Determine the (X, Y) coordinate at the center of the cell enclosing the given text.  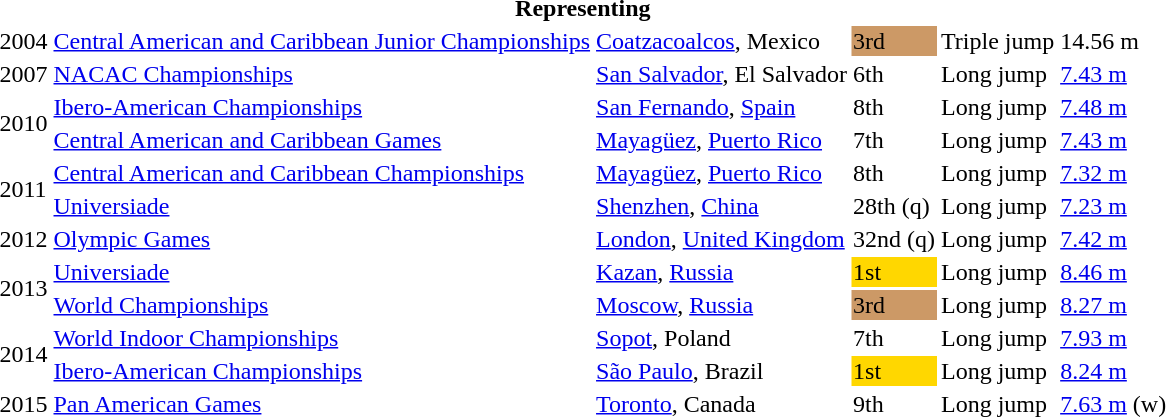
World Indoor Championships (322, 338)
Shenzhen, China (722, 206)
Olympic Games (322, 239)
Sopot, Poland (722, 338)
6th (894, 74)
Central American and Caribbean Junior Championships (322, 41)
Moscow, Russia (722, 305)
32nd (q) (894, 239)
28th (q) (894, 206)
World Championships (322, 305)
Central American and Caribbean Championships (322, 173)
Kazan, Russia (722, 272)
San Salvador, El Salvador (722, 74)
Triple jump (998, 41)
London, United Kingdom (722, 239)
Central American and Caribbean Games (322, 140)
San Fernando, Spain (722, 107)
São Paulo, Brazil (722, 371)
NACAC Championships (322, 74)
Coatzacoalcos, Mexico (722, 41)
